Extract the (x, y) coordinate from the center of the cell holding the provided text.  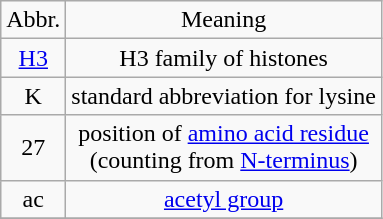
ac (34, 199)
acetyl group (224, 199)
Meaning (224, 20)
27 (34, 148)
H3 family of histones (224, 58)
K (34, 96)
H3 (34, 58)
position of amino acid residue (counting from N-terminus) (224, 148)
standard abbreviation for lysine (224, 96)
Abbr. (34, 20)
